Find where the given text appears and provide that cell's center as (x, y) coordinate. 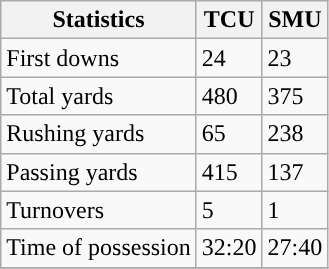
65 (229, 134)
137 (295, 172)
TCU (229, 20)
First downs (99, 58)
Passing yards (99, 172)
375 (295, 96)
1 (295, 210)
24 (229, 58)
Time of possession (99, 248)
415 (229, 172)
27:40 (295, 248)
SMU (295, 20)
Statistics (99, 20)
480 (229, 96)
Rushing yards (99, 134)
Total yards (99, 96)
Turnovers (99, 210)
32:20 (229, 248)
238 (295, 134)
5 (229, 210)
23 (295, 58)
